Return the [x, y] coordinate for the center point of the cell that contains the specified text.  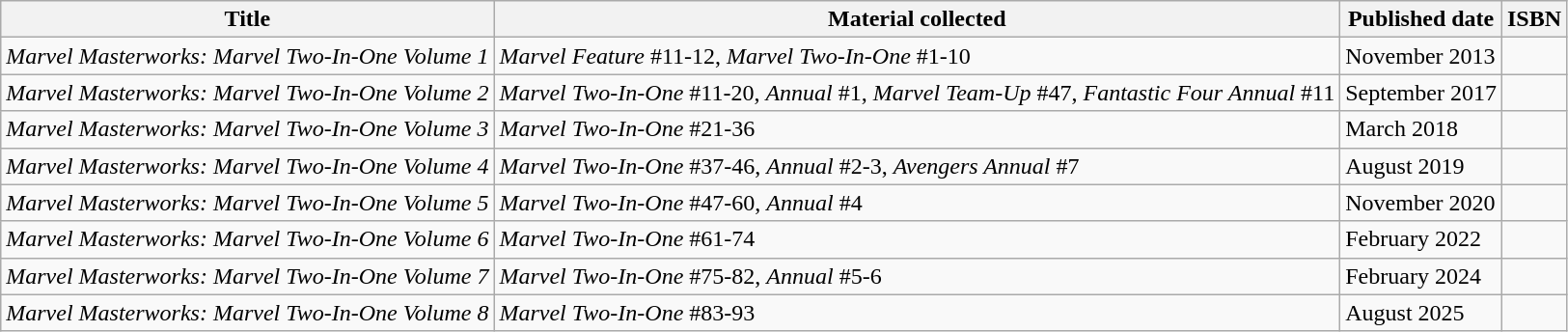
Marvel Masterworks: Marvel Two-In-One Volume 6 [247, 239]
Marvel Masterworks: Marvel Two-In-One Volume 5 [247, 203]
August 2025 [1421, 313]
Marvel Two-In-One #37-46, Annual #2-3, Avengers Annual #7 [917, 166]
Material collected [917, 19]
Marvel Two-In-One #21-36 [917, 129]
Marvel Masterworks: Marvel Two-In-One Volume 7 [247, 276]
Marvel Feature #11-12, Marvel Two-In-One #1-10 [917, 56]
Title [247, 19]
November 2013 [1421, 56]
Marvel Masterworks: Marvel Two-In-One Volume 4 [247, 166]
Published date [1421, 19]
February 2022 [1421, 239]
Marvel Masterworks: Marvel Two-In-One Volume 3 [247, 129]
August 2019 [1421, 166]
Marvel Two-In-One #11-20, Annual #1, Marvel Team-Up #47, Fantastic Four Annual #11 [917, 93]
February 2024 [1421, 276]
March 2018 [1421, 129]
Marvel Two-In-One #61-74 [917, 239]
November 2020 [1421, 203]
Marvel Two-In-One #75-82, Annual #5-6 [917, 276]
Marvel Masterworks: Marvel Two-In-One Volume 8 [247, 313]
Marvel Masterworks: Marvel Two-In-One Volume 2 [247, 93]
Marvel Two-In-One #47-60, Annual #4 [917, 203]
Marvel Two-In-One #83-93 [917, 313]
ISBN [1534, 19]
Marvel Masterworks: Marvel Two-In-One Volume 1 [247, 56]
September 2017 [1421, 93]
